Detect which cell encompasses the target text, then output its [x, y] center coordinate. 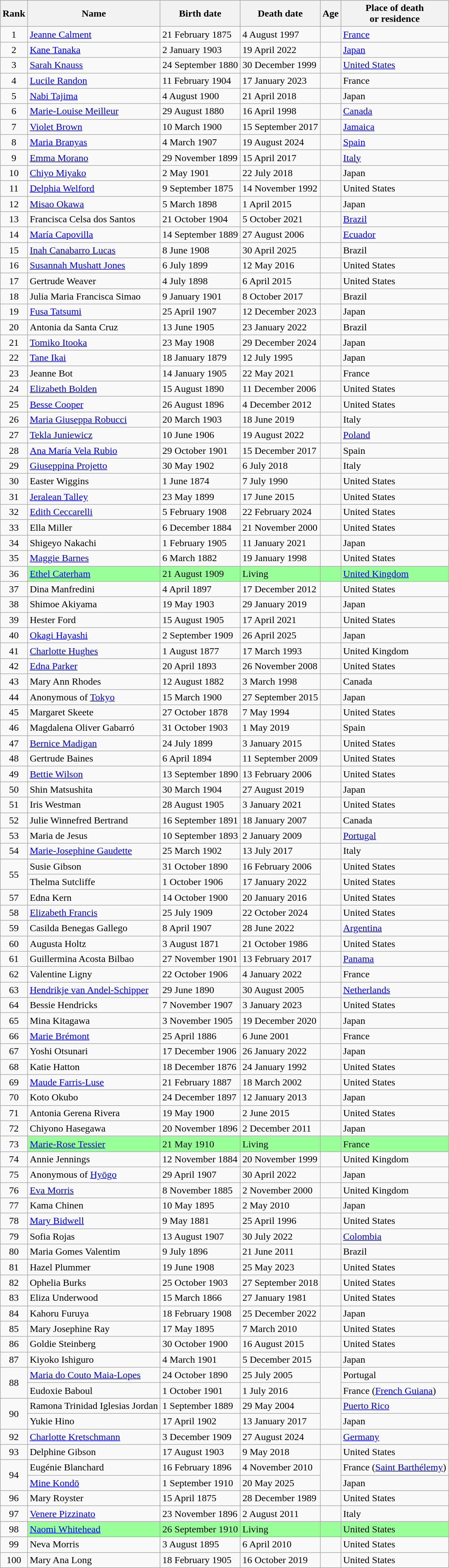
66 [14, 1036]
90 [14, 1413]
96 [14, 1498]
Venere Pizzinato [94, 1514]
17 December 1906 [200, 1051]
2 [14, 50]
13 July 2017 [280, 851]
1 April 2015 [280, 204]
29 June 1890 [200, 990]
Charlotte Hughes [94, 651]
28 June 2022 [280, 928]
23 May 1899 [200, 497]
19 January 1998 [280, 558]
31 [14, 497]
63 [14, 990]
26 [14, 419]
4 April 1897 [200, 589]
61 [14, 959]
Place of deathor residence [395, 14]
59 [14, 928]
7 November 1907 [200, 1005]
87 [14, 1360]
Ethel Caterham [94, 574]
4 March 1901 [200, 1360]
77 [14, 1206]
11 December 2006 [280, 389]
Death date [280, 14]
Maria Gomes Valentim [94, 1252]
Bernice Madigan [94, 743]
Mary Bidwell [94, 1221]
26 September 1910 [200, 1529]
Age [330, 14]
35 [14, 558]
3 March 1998 [280, 681]
18 June 2019 [280, 419]
Inah Canabarro Lucas [94, 250]
Mary Ann Rhodes [94, 681]
1 February 1905 [200, 543]
Besse Cooper [94, 404]
Shigeyo Nakachi [94, 543]
5 March 1898 [200, 204]
74 [14, 1159]
53 [14, 836]
Francisca Celsa dos Santos [94, 219]
13 June 1905 [200, 327]
9 July 1896 [200, 1252]
11 September 2009 [280, 759]
19 May 1900 [200, 1113]
14 January 1905 [200, 373]
65 [14, 1021]
99 [14, 1545]
25 July 1909 [200, 913]
Maude Farris-Luse [94, 1082]
Jamaica [395, 127]
15 December 2017 [280, 451]
6 April 2010 [280, 1545]
12 July 1995 [280, 358]
Tane Ikai [94, 358]
Marie-Josephine Gaudette [94, 851]
15 August 1890 [200, 389]
22 October 1906 [200, 974]
17 May 1895 [200, 1329]
Edna Parker [94, 666]
23 May 1908 [200, 343]
Gertrude Baines [94, 759]
8 June 1908 [200, 250]
88 [14, 1383]
21 August 1909 [200, 574]
46 [14, 728]
18 [14, 296]
Easter Wiggins [94, 481]
55 [14, 874]
12 May 2016 [280, 266]
71 [14, 1113]
Elizabeth Bolden [94, 389]
17 June 2015 [280, 497]
Hester Ford [94, 620]
Charlotte Kretschmann [94, 1437]
54 [14, 851]
12 December 2023 [280, 312]
Casilda Benegas Gallego [94, 928]
Julia Maria Francisca Simao [94, 296]
Eugénie Blanchard [94, 1468]
19 May 1903 [200, 604]
10 March 1900 [200, 127]
7 July 1990 [280, 481]
31 October 1903 [200, 728]
Maria de Jesus [94, 836]
58 [14, 913]
Ophelia Burks [94, 1283]
25 October 1903 [200, 1283]
9 May 1881 [200, 1221]
2 May 2010 [280, 1206]
19 June 1908 [200, 1267]
25 April 1996 [280, 1221]
4 July 1898 [200, 281]
19 April 2022 [280, 50]
Germany [395, 1437]
16 September 1891 [200, 820]
42 [14, 666]
19 August 2022 [280, 435]
21 [14, 343]
21 October 1986 [280, 944]
13 September 1890 [200, 774]
34 [14, 543]
2 June 2015 [280, 1113]
Edna Kern [94, 897]
23 November 1896 [200, 1514]
68 [14, 1067]
Poland [395, 435]
44 [14, 697]
3 January 2021 [280, 805]
29 [14, 466]
29 January 2019 [280, 604]
Ella Miller [94, 528]
Argentina [395, 928]
29 April 1907 [200, 1174]
Mary Josephine Ray [94, 1329]
24 January 1992 [280, 1067]
13 January 2017 [280, 1421]
Eliza Underwood [94, 1298]
7 [14, 127]
15 March 1900 [200, 697]
5 February 1908 [200, 512]
17 January 2022 [280, 882]
Chiyo Miyako [94, 173]
Yukie Hino [94, 1421]
1 June 1874 [200, 481]
26 January 2022 [280, 1051]
30 August 2005 [280, 990]
15 March 1866 [200, 1298]
Colombia [395, 1236]
29 August 1880 [200, 111]
Augusta Holtz [94, 944]
98 [14, 1529]
37 [14, 589]
Emma Morano [94, 157]
22 [14, 358]
21 June 2011 [280, 1252]
29 November 1899 [200, 157]
22 May 2021 [280, 373]
Violet Brown [94, 127]
11 January 2021 [280, 543]
Eva Morris [94, 1190]
9 May 2018 [280, 1452]
16 October 2019 [280, 1560]
28 December 1989 [280, 1498]
22 October 2024 [280, 913]
Kahoru Furuya [94, 1313]
1 October 1906 [200, 882]
5 October 2021 [280, 219]
5 December 2015 [280, 1360]
3 November 1905 [200, 1021]
21 November 2000 [280, 528]
Anonymous of Hyōgo [94, 1174]
Delphia Welford [94, 188]
Netherlands [395, 990]
4 November 2010 [280, 1468]
9 September 1875 [200, 188]
1 [14, 34]
25 December 2022 [280, 1313]
72 [14, 1128]
4 December 2012 [280, 404]
Elizabeth Francis [94, 913]
78 [14, 1221]
16 [14, 266]
2 September 1909 [200, 635]
1 September 1889 [200, 1406]
Bettie Wilson [94, 774]
14 September 1889 [200, 235]
21 May 1910 [200, 1144]
64 [14, 1005]
27 August 2006 [280, 235]
6 December 1884 [200, 528]
5 [14, 96]
26 August 1896 [200, 404]
Sarah Knauss [94, 65]
Okagi Hayashi [94, 635]
Gertrude Weaver [94, 281]
94 [14, 1475]
18 January 2007 [280, 820]
1 October 1901 [200, 1390]
13 February 2006 [280, 774]
31 October 1890 [200, 866]
60 [14, 944]
30 April 2022 [280, 1174]
Maggie Barnes [94, 558]
25 April 1886 [200, 1036]
27 January 1981 [280, 1298]
100 [14, 1560]
2 December 2011 [280, 1128]
Susannah Mushatt Jones [94, 266]
9 [14, 157]
2 August 2011 [280, 1514]
45 [14, 713]
80 [14, 1252]
10 June 1906 [200, 435]
4 March 1907 [200, 142]
19 August 2024 [280, 142]
14 [14, 235]
25 March 1902 [200, 851]
76 [14, 1190]
73 [14, 1144]
30 March 1904 [200, 789]
Jeralean Talley [94, 497]
Edith Ceccarelli [94, 512]
25 [14, 404]
Susie Gibson [94, 866]
15 August 1905 [200, 620]
28 [14, 451]
27 October 1878 [200, 713]
Mina Kitagawa [94, 1021]
13 February 2017 [280, 959]
25 April 1907 [200, 312]
11 February 1904 [200, 81]
Margaret Skeete [94, 713]
1 August 1877 [200, 651]
16 April 1998 [280, 111]
Mine Kondō [94, 1483]
Mary Royster [94, 1498]
40 [14, 635]
Panama [395, 959]
30 October 1900 [200, 1344]
Birth date [200, 14]
24 September 1880 [200, 65]
27 September 2018 [280, 1283]
29 October 1901 [200, 451]
11 [14, 188]
Nabi Tajima [94, 96]
22 February 2024 [280, 512]
22 July 2018 [280, 173]
29 May 2004 [280, 1406]
1 May 2019 [280, 728]
France (Saint Barthélemy) [395, 1468]
39 [14, 620]
4 August 1900 [200, 96]
15 April 1875 [200, 1498]
21 April 2018 [280, 96]
21 February 1875 [200, 34]
Neva Morris [94, 1545]
41 [14, 651]
36 [14, 574]
52 [14, 820]
Kiyoko Ishiguro [94, 1360]
4 [14, 81]
Fusa Tatsumi [94, 312]
3 January 2015 [280, 743]
Shin Matsushita [94, 789]
4 August 1997 [280, 34]
18 March 2002 [280, 1082]
19 [14, 312]
33 [14, 528]
Maria Giuseppa Robucci [94, 419]
75 [14, 1174]
18 January 1879 [200, 358]
21 October 1904 [200, 219]
3 December 1909 [200, 1437]
Yoshi Otsunari [94, 1051]
21 February 1887 [200, 1082]
27 September 2015 [280, 697]
13 [14, 219]
7 May 1994 [280, 713]
Jeanne Bot [94, 373]
France (French Guiana) [395, 1390]
18 February 1905 [200, 1560]
20 January 2016 [280, 897]
Chiyono Hasegawa [94, 1128]
Tomiko Itooka [94, 343]
8 [14, 142]
1 July 2016 [280, 1390]
30 April 2025 [280, 250]
Ecuador [395, 235]
27 November 1901 [200, 959]
Delphine Gibson [94, 1452]
12 [14, 204]
12 August 1882 [200, 681]
18 February 1908 [200, 1313]
Marie Brémont [94, 1036]
92 [14, 1437]
Annie Jennings [94, 1159]
8 November 1885 [200, 1190]
57 [14, 897]
17 December 2012 [280, 589]
20 March 1903 [200, 419]
8 April 1907 [200, 928]
67 [14, 1051]
3 [14, 65]
84 [14, 1313]
6 April 1894 [200, 759]
2 January 1903 [200, 50]
Marie-Rose Tessier [94, 1144]
30 July 2022 [280, 1236]
23 January 2022 [280, 327]
Julie Winnefred Bertrand [94, 820]
15 April 2017 [280, 157]
50 [14, 789]
15 [14, 250]
28 August 1905 [200, 805]
20 April 1893 [200, 666]
6 July 2018 [280, 466]
24 July 1899 [200, 743]
2 May 1901 [200, 173]
6 July 1899 [200, 266]
62 [14, 974]
23 [14, 373]
Ana María Vela Rubio [94, 451]
25 July 2005 [280, 1375]
85 [14, 1329]
17 [14, 281]
26 November 2008 [280, 666]
13 August 1907 [200, 1236]
12 January 2013 [280, 1098]
2 January 2009 [280, 836]
27 August 2024 [280, 1437]
Antonia da Santa Cruz [94, 327]
24 [14, 389]
24 October 1890 [200, 1375]
81 [14, 1267]
Magdalena Oliver Gabarró [94, 728]
6 June 2001 [280, 1036]
Naomi Whitehead [94, 1529]
Mary Ana Long [94, 1560]
16 February 1896 [200, 1468]
30 December 1999 [280, 65]
Rank [14, 14]
10 [14, 173]
20 November 1896 [200, 1128]
6 March 1882 [200, 558]
83 [14, 1298]
Puerto Rico [395, 1406]
Thelma Sutcliffe [94, 882]
Misao Okawa [94, 204]
2 November 2000 [280, 1190]
17 March 1993 [280, 651]
19 December 2020 [280, 1021]
20 May 2025 [280, 1483]
Shimoe Akiyama [94, 604]
43 [14, 681]
6 April 2015 [280, 281]
38 [14, 604]
69 [14, 1082]
10 May 1895 [200, 1206]
Anonymous of Tokyo [94, 697]
Eudoxie Baboul [94, 1390]
Dina Manfredini [94, 589]
Koto Okubo [94, 1098]
79 [14, 1236]
Giuseppina Projetto [94, 466]
70 [14, 1098]
Maria do Couto Maia-Lopes [94, 1375]
1 September 1910 [200, 1483]
7 March 2010 [280, 1329]
Hendrikje van Andel-Schipper [94, 990]
30 [14, 481]
Valentine Ligny [94, 974]
29 December 2024 [280, 343]
47 [14, 743]
Katie Hatton [94, 1067]
24 December 1897 [200, 1098]
82 [14, 1283]
16 August 2015 [280, 1344]
48 [14, 759]
51 [14, 805]
3 August 1895 [200, 1545]
3 January 2023 [280, 1005]
Kane Tanaka [94, 50]
Name [94, 14]
Kama Chinen [94, 1206]
18 December 1876 [200, 1067]
86 [14, 1344]
93 [14, 1452]
26 April 2025 [280, 635]
8 October 2017 [280, 296]
Goldie Steinberg [94, 1344]
Antonia Gerena Rivera [94, 1113]
97 [14, 1514]
Marie-Louise Meilleur [94, 111]
María Capovilla [94, 235]
12 November 1884 [200, 1159]
17 April 1902 [200, 1421]
9 January 1901 [200, 296]
14 November 1992 [280, 188]
30 May 1902 [200, 466]
16 February 2006 [280, 866]
20 [14, 327]
15 September 2017 [280, 127]
49 [14, 774]
Bessie Hendricks [94, 1005]
Maria Branyas [94, 142]
Guillermina Acosta Bilbao [94, 959]
17 August 1903 [200, 1452]
27 [14, 435]
14 October 1900 [200, 897]
10 September 1893 [200, 836]
20 November 1999 [280, 1159]
Lucile Randon [94, 81]
Hazel Plummer [94, 1267]
Ramona Trinidad Iglesias Jordan [94, 1406]
32 [14, 512]
Tekla Juniewicz [94, 435]
25 May 2023 [280, 1267]
3 August 1871 [200, 944]
4 January 2022 [280, 974]
Sofia Rojas [94, 1236]
Jeanne Calment [94, 34]
6 [14, 111]
17 January 2023 [280, 81]
17 April 2021 [280, 620]
Iris Westman [94, 805]
27 August 2019 [280, 789]
